Find where the given text appears and provide that cell's center as (x, y) coordinate. 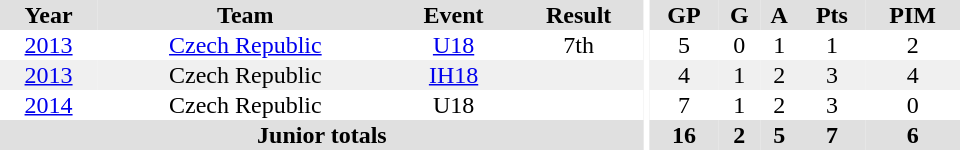
7th (579, 45)
Year (48, 15)
G (740, 15)
IH18 (454, 75)
Result (579, 15)
6 (912, 135)
Pts (832, 15)
PIM (912, 15)
GP (684, 15)
A (780, 15)
Team (245, 15)
Junior totals (322, 135)
16 (684, 135)
Event (454, 15)
2014 (48, 105)
